Pinpoint the cell where the given text exists, returning its (X, Y) midpoint coordinate. 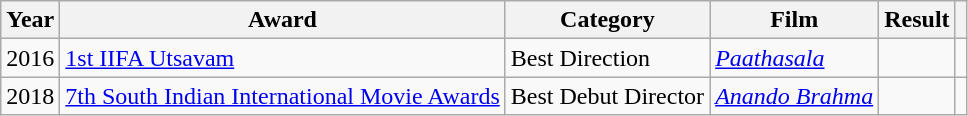
Best Debut Director (607, 96)
7th South Indian International Movie Awards (282, 96)
2016 (30, 58)
Year (30, 20)
Film (794, 20)
Anando Brahma (794, 96)
Result (917, 20)
1st IIFA Utsavam (282, 58)
Category (607, 20)
2018 (30, 96)
Award (282, 20)
Paathasala (794, 58)
Best Direction (607, 58)
